Provide the (X, Y) coordinate of the cell's center where the given text is located.  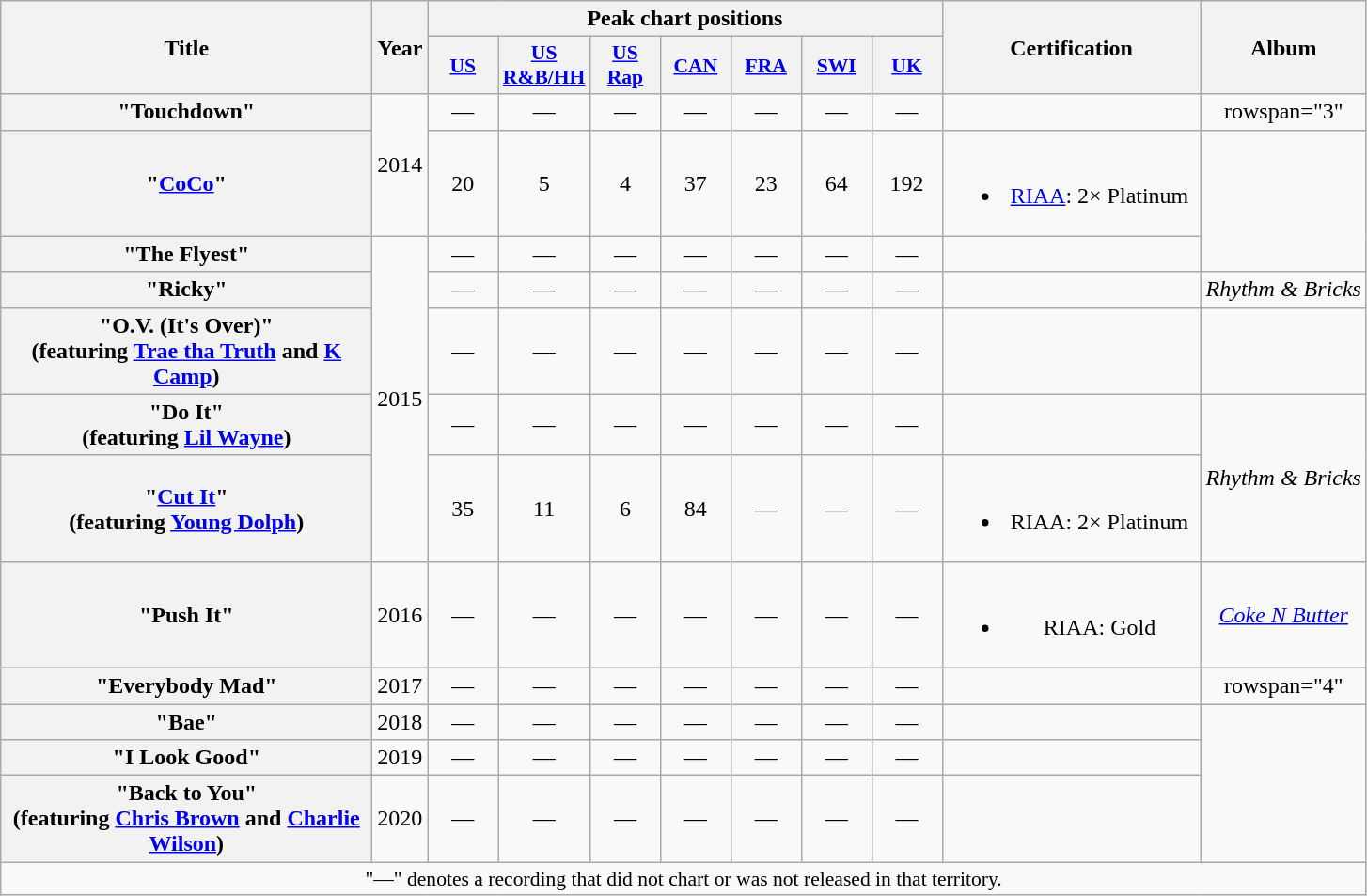
2016 (401, 615)
"Touchdown" (186, 112)
20 (463, 182)
2015 (401, 399)
2018 (401, 721)
FRA (765, 66)
"—" denotes a recording that did not chart or was not released in that territory. (684, 879)
"O.V. (It's Over)"(featuring Trae tha Truth and K Camp) (186, 351)
"Everybody Mad" (186, 685)
37 (696, 182)
US Rap (624, 66)
84 (696, 508)
"Ricky" (186, 290)
UK (906, 66)
23 (765, 182)
Certification (1072, 47)
SWI (837, 66)
"CoCo" (186, 182)
2017 (401, 685)
35 (463, 508)
"The Flyest" (186, 254)
2019 (401, 758)
11 (544, 508)
Peak chart positions (684, 19)
RIAA: Gold (1072, 615)
5 (544, 182)
"Do It"(featuring Lil Wayne) (186, 425)
US (463, 66)
"Cut It"(featuring Young Dolph) (186, 508)
2014 (401, 165)
"I Look Good" (186, 758)
US R&B/HH (544, 66)
Album (1283, 47)
CAN (696, 66)
rowspan="4" (1283, 685)
2020 (401, 819)
"Push It" (186, 615)
Coke N Butter (1283, 615)
rowspan="3" (1283, 112)
4 (624, 182)
64 (837, 182)
6 (624, 508)
Title (186, 47)
192 (906, 182)
"Bae" (186, 721)
"Back to You"(featuring Chris Brown and Charlie Wilson) (186, 819)
Year (401, 47)
